Search for the cell housing the specified text and yield its (X, Y) center coordinate. 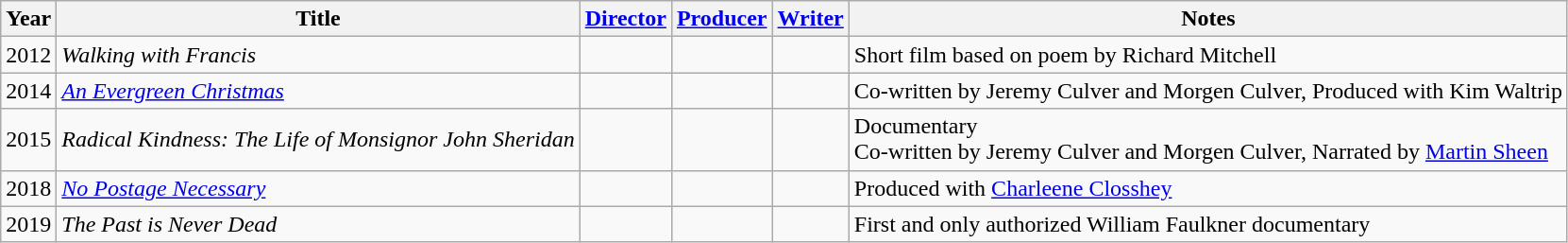
Year (28, 19)
Title (318, 19)
Producer (721, 19)
An Evergreen Christmas (318, 91)
2015 (28, 140)
Produced with Charleene Closshey (1208, 188)
2019 (28, 224)
2014 (28, 91)
Writer (810, 19)
Director (625, 19)
The Past is Never Dead (318, 224)
First and only authorized William Faulkner documentary (1208, 224)
Notes (1208, 19)
Short film based on poem by Richard Mitchell (1208, 55)
No Postage Necessary (318, 188)
Co-written by Jeremy Culver and Morgen Culver, Produced with Kim Waltrip (1208, 91)
2018 (28, 188)
Radical Kindness: The Life of Monsignor John Sheridan (318, 140)
DocumentaryCo-written by Jeremy Culver and Morgen Culver, Narrated by Martin Sheen (1208, 140)
2012 (28, 55)
Walking with Francis (318, 55)
